Return the (x, y) coordinate for the center point of the cell that contains the specified text.  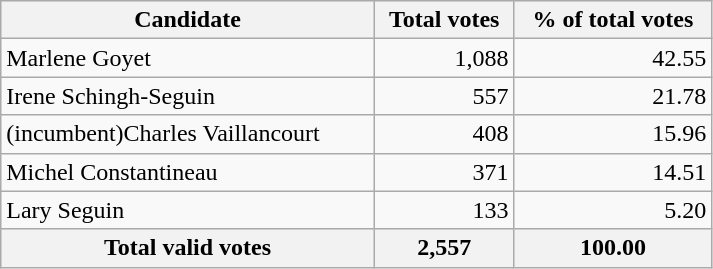
133 (444, 210)
Total valid votes (188, 248)
557 (444, 96)
21.78 (613, 96)
Marlene Goyet (188, 58)
408 (444, 134)
(incumbent)Charles Vaillancourt (188, 134)
Candidate (188, 20)
2,557 (444, 248)
Lary Seguin (188, 210)
15.96 (613, 134)
% of total votes (613, 20)
42.55 (613, 58)
Michel Constantineau (188, 172)
371 (444, 172)
100.00 (613, 248)
1,088 (444, 58)
14.51 (613, 172)
Total votes (444, 20)
Irene Schingh-Seguin (188, 96)
5.20 (613, 210)
